Identify which cell holds the provided text, then report its (X, Y) central coordinate. 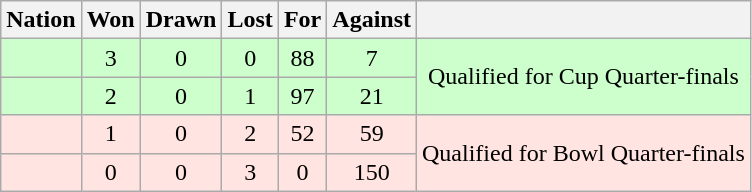
150 (372, 172)
For (302, 20)
Won (110, 20)
Drawn (181, 20)
Qualified for Bowl Quarter-finals (584, 153)
Nation (41, 20)
Lost (250, 20)
52 (302, 134)
Against (372, 20)
7 (372, 58)
88 (302, 58)
Qualified for Cup Quarter-finals (584, 77)
21 (372, 96)
59 (372, 134)
97 (302, 96)
